Determine the (X, Y) coordinate at the center of the cell enclosing the given text.  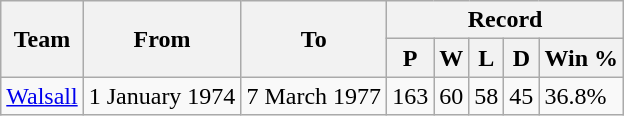
1 January 1974 (162, 96)
From (162, 39)
7 March 1977 (314, 96)
45 (522, 96)
36.8% (582, 96)
D (522, 58)
To (314, 39)
W (452, 58)
Win % (582, 58)
163 (410, 96)
Record (506, 20)
Team (42, 39)
L (486, 58)
60 (452, 96)
P (410, 58)
Walsall (42, 96)
58 (486, 96)
